Search for the cell housing the specified text and yield its (x, y) center coordinate. 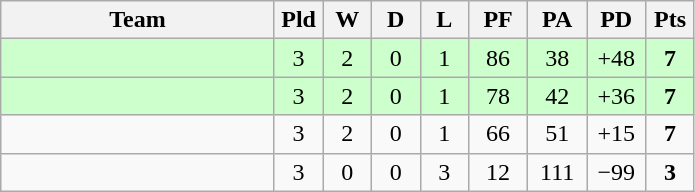
111 (558, 172)
+36 (616, 96)
78 (498, 96)
Team (138, 20)
W (348, 20)
+15 (616, 134)
D (396, 20)
PA (558, 20)
−99 (616, 172)
86 (498, 58)
42 (558, 96)
Pts (670, 20)
12 (498, 172)
+48 (616, 58)
66 (498, 134)
Pld (298, 20)
51 (558, 134)
PD (616, 20)
PF (498, 20)
38 (558, 58)
L (444, 20)
